Identify which cell holds the provided text, then report its [X, Y] central coordinate. 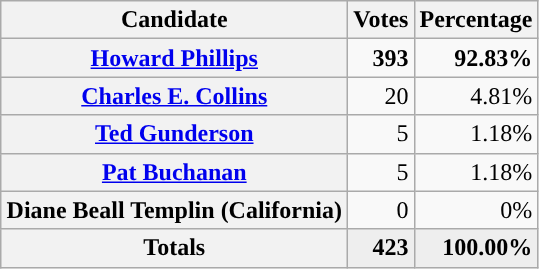
393 [381, 58]
100.00% [476, 248]
Diane Beall Templin (California) [174, 210]
Pat Buchanan [174, 172]
423 [381, 248]
Votes [381, 20]
4.81% [476, 96]
0 [381, 210]
20 [381, 96]
Percentage [476, 20]
Candidate [174, 20]
Howard Phillips [174, 58]
92.83% [476, 58]
0% [476, 210]
Totals [174, 248]
Charles E. Collins [174, 96]
Ted Gunderson [174, 134]
